Return (x, y) of the center of cell containing provided text 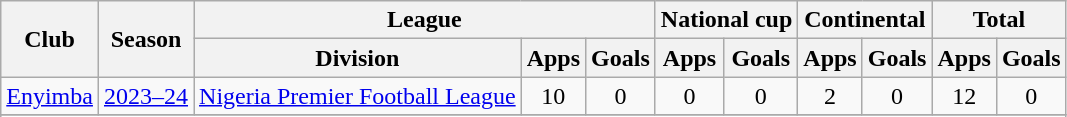
10 (553, 96)
2 (830, 96)
Club (50, 39)
Enyimba (50, 96)
Total (999, 20)
Season (146, 39)
Continental (865, 20)
Division (358, 58)
2023–24 (146, 96)
National cup (726, 20)
League (425, 20)
12 (964, 96)
Nigeria Premier Football League (358, 96)
